Capture the cell that displays the provided text and extract its [X, Y] central coordinate. 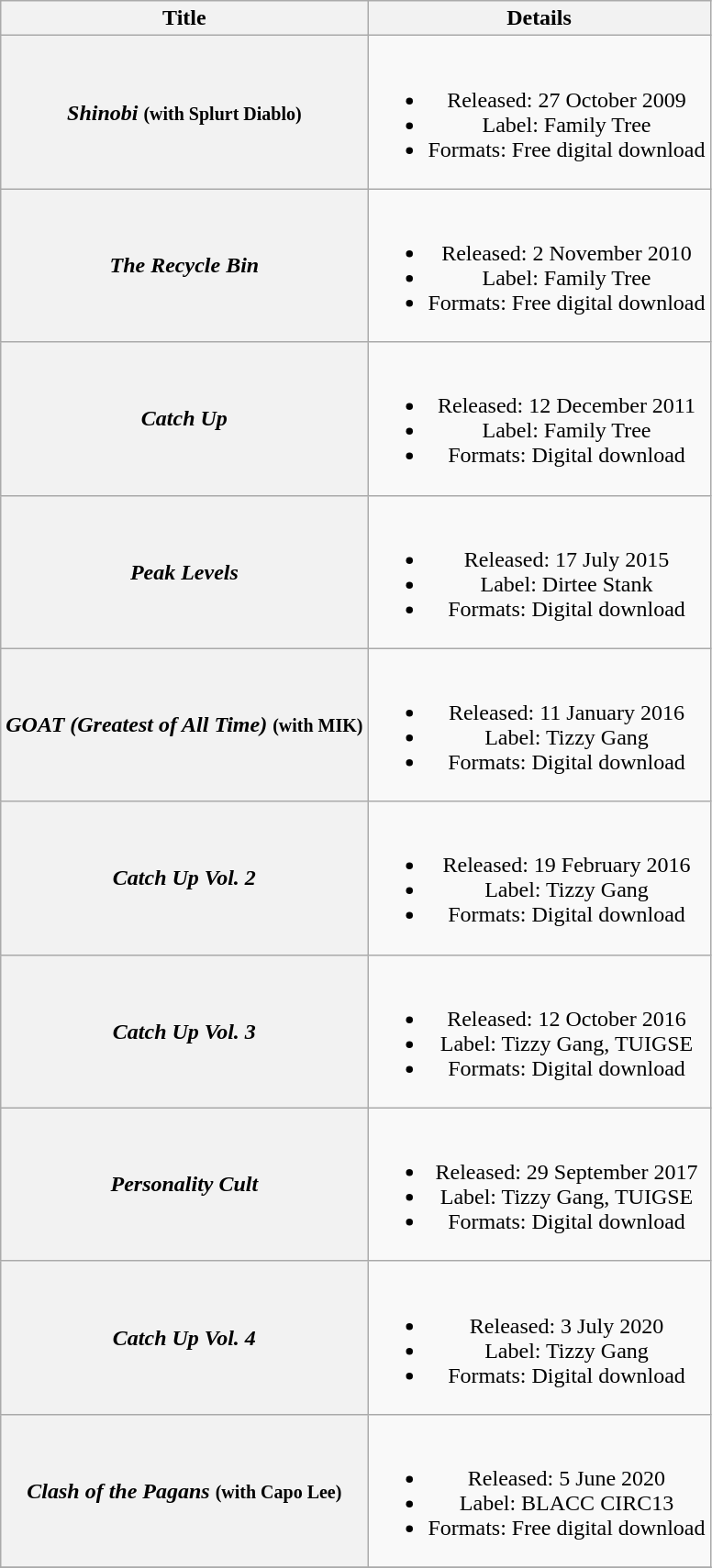
Released: 12 October 2016Label: Tizzy Gang, TUIGSEFormats: Digital download [540, 1031]
Released: 17 July 2015Label: Dirtee StankFormats: Digital download [540, 572]
Released: 12 December 2011Label: Family TreeFormats: Digital download [540, 418]
Clash of the Pagans (with Capo Lee) [184, 1491]
Released: 29 September 2017Label: Tizzy Gang, TUIGSEFormats: Digital download [540, 1185]
Catch Up Vol. 3 [184, 1031]
Released: 5 June 2020Label: BLACC CIRC13Formats: Free digital download [540, 1491]
Shinobi (with Splurt Diablo) [184, 112]
Released: 19 February 2016Label: Tizzy GangFormats: Digital download [540, 878]
Catch Up Vol. 2 [184, 878]
GOAT (Greatest of All Time) (with MIK) [184, 724]
Released: 3 July 2020Label: Tizzy GangFormats: Digital download [540, 1337]
Released: 27 October 2009Label: Family TreeFormats: Free digital download [540, 112]
Released: 11 January 2016Label: Tizzy GangFormats: Digital download [540, 724]
The Recycle Bin [184, 266]
Catch Up [184, 418]
Released: 2 November 2010Label: Family TreeFormats: Free digital download [540, 266]
Catch Up Vol. 4 [184, 1337]
Details [540, 18]
Title [184, 18]
Peak Levels [184, 572]
Personality Cult [184, 1185]
